Determine the (X, Y) coordinate at the center of the cell enclosing the given text.  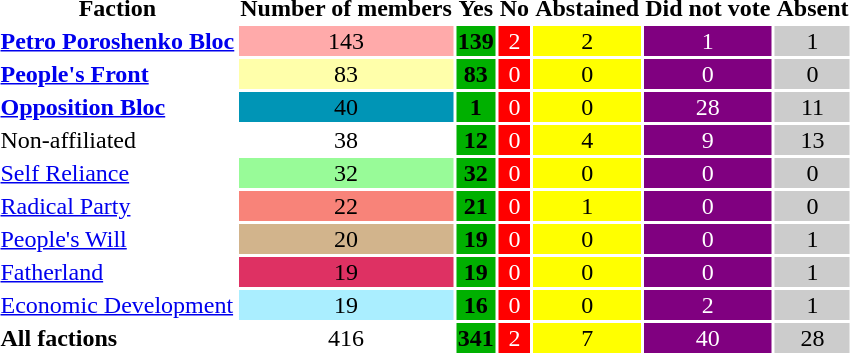
4 (588, 140)
139 (476, 41)
12 (476, 140)
22 (346, 206)
9 (708, 140)
143 (346, 41)
13 (812, 140)
20 (346, 239)
416 (346, 338)
21 (476, 206)
7 (588, 338)
16 (476, 305)
341 (476, 338)
11 (812, 107)
38 (346, 140)
